Locate the cell with the specified text and output its [x, y] center coordinate. 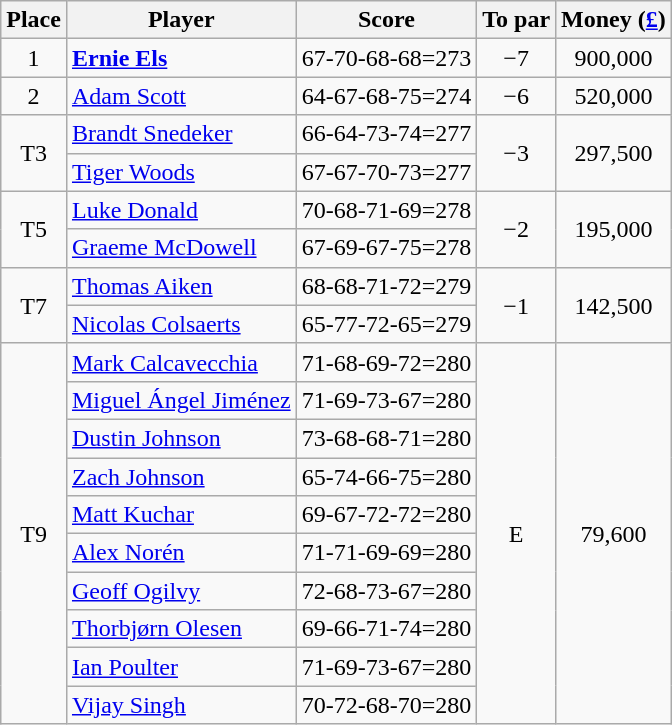
Thorbjørn Olesen [181, 629]
64-67-68-75=274 [386, 96]
70-68-71-69=278 [386, 210]
Money (£) [614, 20]
T5 [34, 229]
−3 [516, 153]
142,500 [614, 305]
69-67-72-72=280 [386, 515]
Ernie Els [181, 58]
1 [34, 58]
71-71-69-69=280 [386, 553]
71-68-69-72=280 [386, 362]
−2 [516, 229]
900,000 [614, 58]
69-66-71-74=280 [386, 629]
Adam Scott [181, 96]
Zach Johnson [181, 477]
Tiger Woods [181, 172]
T7 [34, 305]
E [516, 534]
Alex Norén [181, 553]
65-77-72-65=279 [386, 324]
Graeme McDowell [181, 248]
Vijay Singh [181, 705]
195,000 [614, 229]
66-64-73-74=277 [386, 134]
67-70-68-68=273 [386, 58]
Mark Calcavecchia [181, 362]
To par [516, 20]
Thomas Aiken [181, 286]
Player [181, 20]
Ian Poulter [181, 667]
520,000 [614, 96]
70-72-68-70=280 [386, 705]
67-69-67-75=278 [386, 248]
−7 [516, 58]
65-74-66-75=280 [386, 477]
79,600 [614, 534]
T9 [34, 534]
T3 [34, 153]
Luke Donald [181, 210]
Dustin Johnson [181, 438]
2 [34, 96]
Brandt Snedeker [181, 134]
−6 [516, 96]
68-68-71-72=279 [386, 286]
67-67-70-73=277 [386, 172]
Matt Kuchar [181, 515]
Place [34, 20]
Nicolas Colsaerts [181, 324]
Miguel Ángel Jiménez [181, 400]
Score [386, 20]
73-68-68-71=280 [386, 438]
297,500 [614, 153]
Geoff Ogilvy [181, 591]
72-68-73-67=280 [386, 591]
−1 [516, 305]
